Locate the cell with the specified text and output its (X, Y) center coordinate. 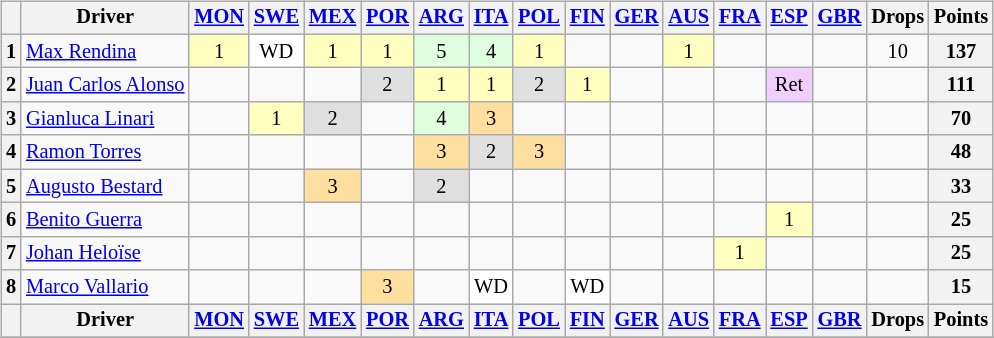
6 (11, 220)
7 (11, 253)
10 (898, 51)
Johan Heloïse (105, 253)
Benito Guerra (105, 220)
Augusto Bestard (105, 186)
Gianluca Linari (105, 119)
Max Rendina (105, 51)
8 (11, 287)
Juan Carlos Alonso (105, 85)
Marco Vallario (105, 287)
137 (961, 51)
70 (961, 119)
111 (961, 85)
Ret (790, 85)
15 (961, 287)
48 (961, 152)
33 (961, 186)
Ramon Torres (105, 152)
